Return the [X, Y] coordinate for the center point of the cell that contains the specified text.  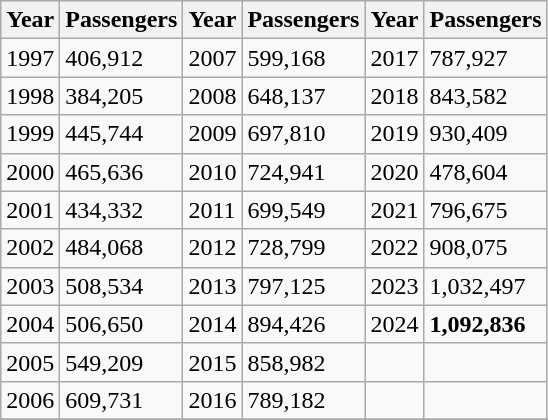
2010 [212, 172]
2000 [30, 172]
930,409 [486, 134]
2019 [394, 134]
789,182 [304, 400]
2004 [30, 324]
728,799 [304, 248]
506,650 [122, 324]
2007 [212, 58]
2013 [212, 286]
2020 [394, 172]
2008 [212, 96]
1,092,836 [486, 324]
2009 [212, 134]
724,941 [304, 172]
2012 [212, 248]
2023 [394, 286]
406,912 [122, 58]
697,810 [304, 134]
843,582 [486, 96]
1997 [30, 58]
549,209 [122, 362]
2016 [212, 400]
2017 [394, 58]
894,426 [304, 324]
2005 [30, 362]
384,205 [122, 96]
2003 [30, 286]
2015 [212, 362]
2022 [394, 248]
434,332 [122, 210]
2006 [30, 400]
2002 [30, 248]
699,549 [304, 210]
2011 [212, 210]
2018 [394, 96]
2021 [394, 210]
609,731 [122, 400]
445,744 [122, 134]
465,636 [122, 172]
484,068 [122, 248]
508,534 [122, 286]
908,075 [486, 248]
1998 [30, 96]
2014 [212, 324]
2001 [30, 210]
599,168 [304, 58]
1999 [30, 134]
1,032,497 [486, 286]
787,927 [486, 58]
796,675 [486, 210]
648,137 [304, 96]
797,125 [304, 286]
478,604 [486, 172]
858,982 [304, 362]
2024 [394, 324]
